Provide the (x, y) coordinate of the cell's center where the given text is located.  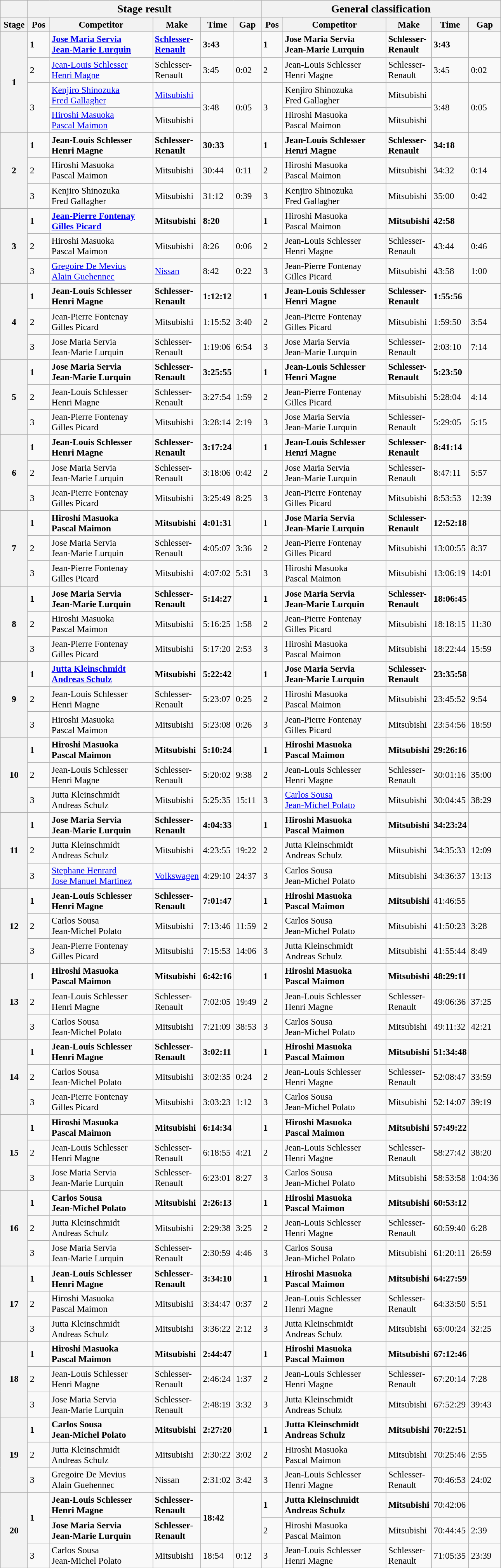
2:30:22 (217, 1455)
13:00:55 (450, 548)
5:16:25 (217, 623)
64:33:50 (450, 1304)
34:18 (450, 145)
15 (14, 1152)
3:03:23 (217, 1102)
9:38 (248, 774)
2:27:20 (217, 1430)
64:27:59 (450, 1278)
23:35:58 (450, 674)
13:06:19 (450, 573)
2:46:24 (217, 1379)
41:55:44 (450, 951)
29:26:16 (450, 749)
34:36:37 (450, 875)
1:12:12 (217, 296)
1:19:06 (217, 347)
4:07:02 (217, 573)
41:46:55 (450, 900)
19:49 (248, 1001)
3:25:55 (217, 372)
12:52:18 (450, 523)
49:11:32 (450, 1026)
14:01 (485, 573)
4:14 (485, 397)
2:53 (248, 649)
4:29:10 (217, 875)
14 (14, 1077)
8:41:14 (450, 447)
37:25 (485, 1001)
30:44 (217, 170)
34:32 (450, 170)
6:14:34 (217, 1127)
60:53:12 (450, 1203)
5:23:08 (217, 725)
3:34:47 (217, 1304)
24:02 (485, 1479)
67:52:29 (450, 1404)
52:14:07 (450, 1102)
8 (14, 623)
43:58 (450, 271)
65:00:24 (450, 1329)
2:12 (248, 1329)
15:59 (485, 649)
0:11 (248, 170)
5:15 (485, 422)
18 (14, 1379)
0:26 (248, 725)
7:21:09 (217, 1026)
58:27:42 (450, 1152)
1:12 (248, 1102)
9:54 (485, 699)
8:47:11 (450, 473)
70:22:51 (450, 1430)
3:02:11 (217, 1052)
8:42 (217, 271)
7:02:05 (217, 1001)
13 (14, 1001)
0:25 (248, 699)
1:04:36 (485, 1178)
49:06:36 (450, 1001)
38:29 (485, 800)
4 (14, 321)
6:54 (248, 347)
1:59:50 (450, 321)
8:49 (485, 951)
11 (14, 850)
0:37 (248, 1304)
20 (14, 1530)
Volkswagen (177, 875)
0:24 (248, 1077)
0:22 (248, 271)
7:14 (485, 347)
3:02 (248, 1455)
1:59 (248, 397)
23:54:56 (450, 725)
3:25 (248, 1228)
67:12:46 (450, 1353)
2:19 (248, 422)
3:28 (485, 926)
4:01:31 (217, 523)
7:15:53 (217, 951)
0:12 (248, 1556)
8:20 (217, 221)
11:59 (248, 926)
57:49:22 (450, 1127)
Stage result (144, 9)
41:50:23 (450, 926)
8:53:53 (450, 498)
0:14 (485, 170)
5:25:35 (217, 800)
0:06 (248, 246)
71:05:35 (450, 1556)
5:23:50 (450, 372)
34:23:24 (450, 825)
32:25 (485, 1329)
1:55:56 (450, 296)
6:23:01 (217, 1178)
3:02:35 (217, 1077)
4:21 (248, 1152)
3:17:24 (217, 447)
Stephane Henrard Jose Manuel Martinez (101, 875)
7:28 (485, 1379)
19:22 (248, 850)
5:20:02 (217, 774)
1:58 (248, 623)
3:32 (248, 1404)
3:25:49 (217, 498)
Stage (14, 24)
18:06:45 (450, 599)
38:53 (248, 1026)
17 (14, 1303)
51:34:48 (450, 1052)
0:46 (485, 246)
4:04:33 (217, 825)
42:58 (450, 221)
2:44:47 (217, 1353)
2:03:10 (450, 347)
2:30:59 (217, 1253)
60:59:40 (450, 1228)
3:34:10 (217, 1278)
14:06 (248, 951)
43:44 (450, 246)
70:42:06 (450, 1505)
8:26 (217, 246)
7 (14, 548)
1:15:52 (217, 321)
2:39 (485, 1530)
33:59 (485, 1077)
13:13 (485, 875)
19 (14, 1455)
3:28:14 (217, 422)
5:29:05 (450, 422)
3:27:54 (217, 397)
48:29:11 (450, 976)
67:20:14 (450, 1379)
58:53:58 (450, 1178)
30:01:16 (450, 774)
5:23:07 (217, 699)
0:39 (248, 196)
12 (14, 925)
5:31 (248, 573)
70:46:53 (450, 1479)
3:42 (248, 1479)
61:20:11 (450, 1253)
3:36 (248, 548)
3:18:06 (217, 473)
12:09 (485, 850)
3:54 (485, 321)
39:43 (485, 1404)
16 (14, 1228)
42:21 (485, 1026)
4:46 (248, 1253)
3:40 (248, 321)
39:19 (485, 1102)
23:39 (485, 1556)
6:28 (485, 1228)
6:18:55 (217, 1152)
5:10:24 (217, 749)
1:37 (248, 1379)
5 (14, 397)
30:33 (217, 145)
5:22:42 (217, 674)
6 (14, 472)
26:59 (485, 1253)
4:23:55 (217, 850)
4:05:07 (217, 548)
24:37 (248, 875)
30:04:45 (450, 800)
2:55 (485, 1455)
2:48:19 (217, 1404)
6:42:16 (217, 976)
11:30 (485, 623)
7:01:47 (217, 900)
34:35:33 (450, 850)
5:14:27 (217, 599)
70:25:46 (450, 1455)
10 (14, 775)
18:42 (217, 1517)
18:18:15 (450, 623)
23:45:52 (450, 699)
9 (14, 699)
18:54 (217, 1556)
8:25 (248, 498)
31:12 (217, 196)
8:37 (485, 548)
7:13:46 (217, 926)
5:28:04 (450, 397)
8:27 (248, 1178)
5:17:20 (217, 649)
18:22:44 (450, 649)
2:31:02 (217, 1479)
12:39 (485, 498)
38:20 (485, 1152)
General classification (381, 9)
2:29:38 (217, 1228)
18:59 (485, 725)
5:57 (485, 473)
3:36:22 (217, 1329)
52:08:47 (450, 1077)
70:44:45 (450, 1530)
1:00 (485, 271)
2:26:13 (217, 1203)
15:11 (248, 800)
5:51 (485, 1304)
